Search for the cell housing the specified text and yield its (x, y) center coordinate. 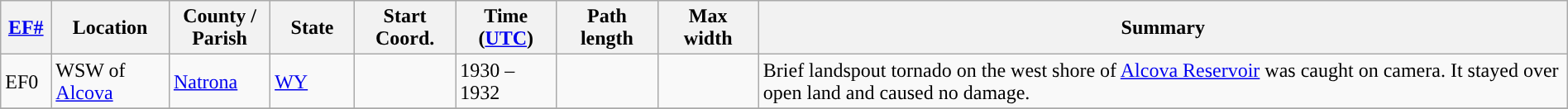
Time (UTC) (506, 28)
County / Parish (219, 28)
Location (111, 28)
WSW of Alcova (111, 81)
Brief landspout tornado on the west shore of Alcova Reservoir was caught on camera. It stayed over open land and caused no damage. (1163, 81)
Summary (1163, 28)
Start Coord. (404, 28)
Max width (708, 28)
EF# (26, 28)
1930 – 1932 (506, 81)
Natrona (219, 81)
State (313, 28)
Path length (607, 28)
EF0 (26, 81)
WY (313, 81)
